Find where the given text appears and provide that cell's center as (X, Y) coordinate. 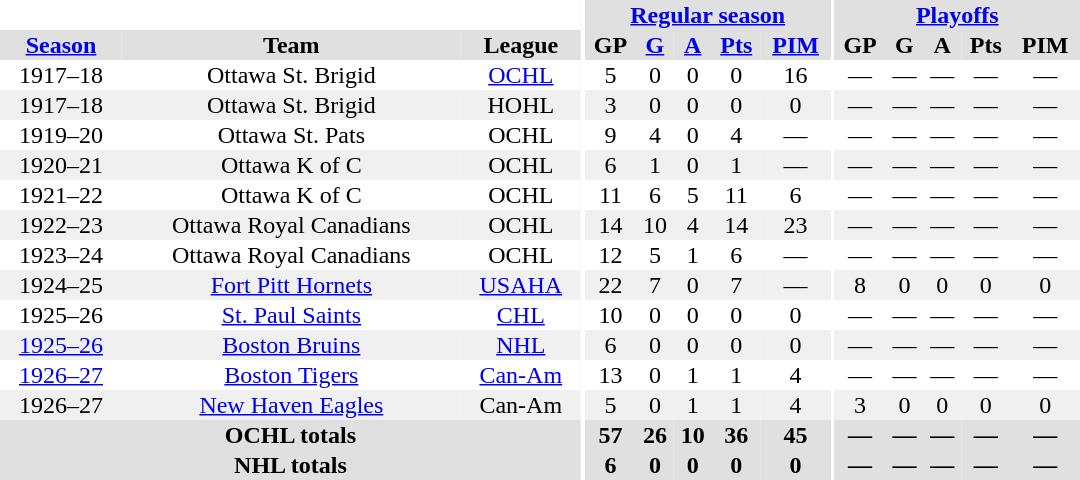
NHL (521, 345)
1920–21 (61, 165)
Ottawa St. Pats (292, 135)
CHL (521, 315)
9 (610, 135)
22 (610, 285)
16 (796, 75)
HOHL (521, 105)
Boston Tigers (292, 375)
1921–22 (61, 195)
1923–24 (61, 255)
Boston Bruins (292, 345)
45 (796, 435)
New Haven Eagles (292, 405)
12 (610, 255)
8 (860, 285)
1924–25 (61, 285)
League (521, 45)
36 (736, 435)
USAHA (521, 285)
23 (796, 225)
Team (292, 45)
Season (61, 45)
13 (610, 375)
26 (655, 435)
St. Paul Saints (292, 315)
1919–20 (61, 135)
Fort Pitt Hornets (292, 285)
Playoffs (958, 15)
OCHL totals (290, 435)
1922–23 (61, 225)
NHL totals (290, 465)
57 (610, 435)
Regular season (708, 15)
